Locate the cell with the specified text and output its [X, Y] center coordinate. 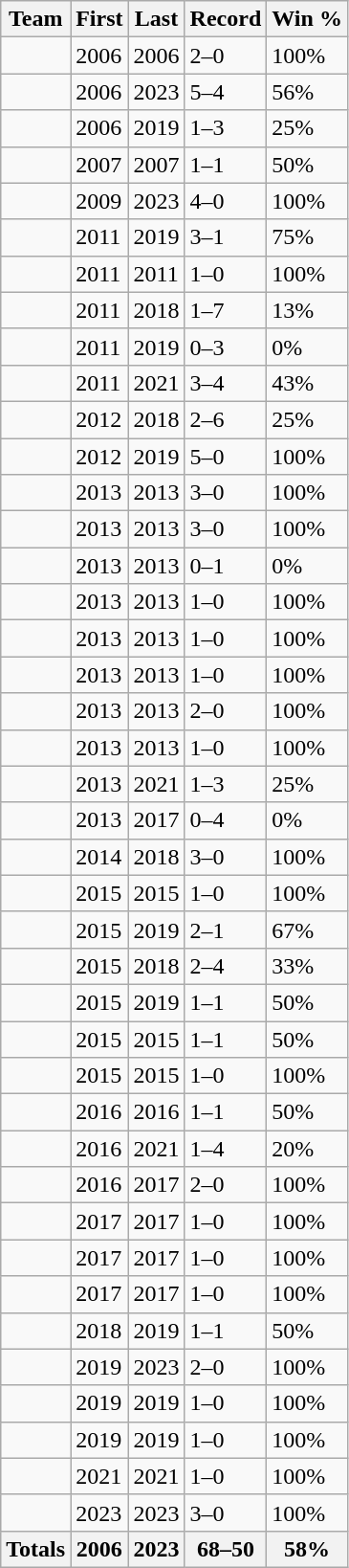
67% [308, 930]
Totals [36, 1549]
58% [308, 1549]
3–1 [226, 237]
13% [308, 310]
Win % [308, 19]
1–7 [226, 310]
56% [308, 92]
33% [308, 966]
43% [308, 383]
2–4 [226, 966]
20% [308, 1149]
2–6 [226, 419]
1–4 [226, 1149]
4–0 [226, 201]
0–1 [226, 566]
2014 [99, 857]
68–50 [226, 1549]
5–4 [226, 92]
Record [226, 19]
First [99, 19]
0–3 [226, 347]
75% [308, 237]
5–0 [226, 457]
Last [157, 19]
Team [36, 19]
2009 [99, 201]
2–1 [226, 930]
0–4 [226, 820]
3–4 [226, 383]
